Extract the [X, Y] coordinate from the center of the cell holding the provided text.  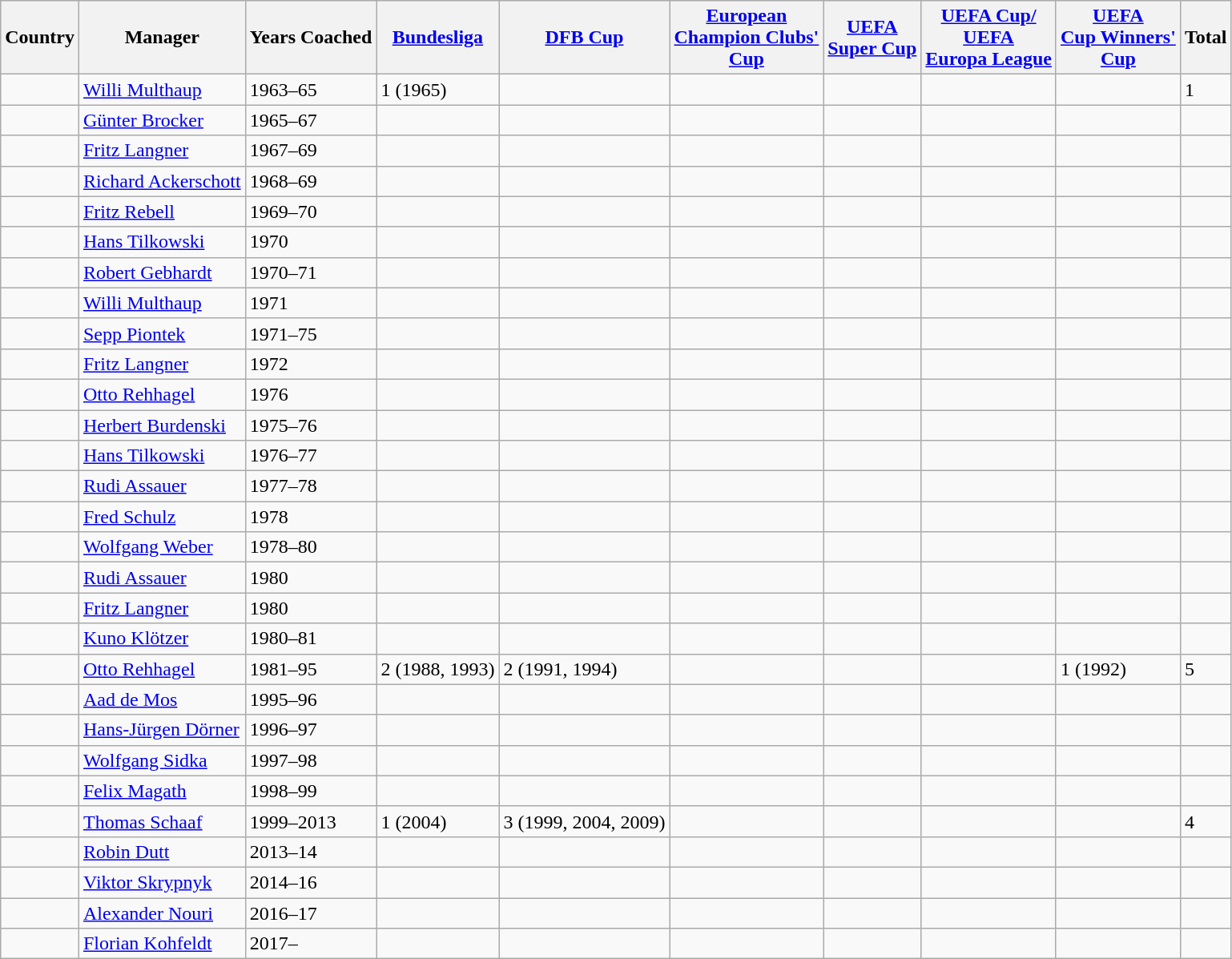
1969–70 [311, 212]
Herbert Burdenski [162, 425]
1965–67 [311, 120]
1970 [311, 242]
Fred Schulz [162, 517]
Richard Ackerschott [162, 181]
Country [40, 38]
2017– [311, 944]
1963–65 [311, 90]
1 (2004) [437, 821]
DFB Cup [585, 38]
Felix Magath [162, 791]
Alexander Nouri [162, 913]
Wolfgang Sidka [162, 760]
1975–76 [311, 425]
1 (1965) [437, 90]
1970–71 [311, 272]
1997–98 [311, 760]
Thomas Schaaf [162, 821]
Robert Gebhardt [162, 272]
1999–2013 [311, 821]
1996–97 [311, 730]
Sepp Piontek [162, 333]
Hans-Jürgen Dörner [162, 730]
2013–14 [311, 852]
3 (1999, 2004, 2009) [585, 821]
2 (1988, 1993) [437, 669]
Viktor Skrypnyk [162, 882]
1967–69 [311, 151]
EuropeanChampion Clubs'Cup [747, 38]
1972 [311, 364]
1977–78 [311, 486]
Total [1206, 38]
UEFACup Winners'Cup [1118, 38]
1981–95 [311, 669]
Bundesliga [437, 38]
5 [1206, 669]
Years Coached [311, 38]
1980–81 [311, 639]
1 (1992) [1118, 669]
1976 [311, 394]
Robin Dutt [162, 852]
1978–80 [311, 547]
Wolfgang Weber [162, 547]
UEFASuper Cup [872, 38]
2 (1991, 1994) [585, 669]
Aad de Mos [162, 699]
Kuno Klötzer [162, 639]
1 [1206, 90]
1976–77 [311, 456]
Florian Kohfeldt [162, 944]
1998–99 [311, 791]
Fritz Rebell [162, 212]
1978 [311, 517]
4 [1206, 821]
1971–75 [311, 333]
Günter Brocker [162, 120]
1968–69 [311, 181]
2016–17 [311, 913]
Manager [162, 38]
1995–96 [311, 699]
1971 [311, 303]
UEFA Cup/UEFAEuropa League [988, 38]
2014–16 [311, 882]
